Pinpoint the cell where the given text exists, returning its (x, y) midpoint coordinate. 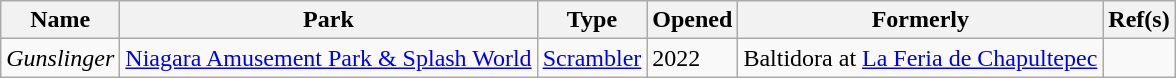
Formerly (920, 20)
Baltidora at La Feria de Chapultepec (920, 58)
Niagara Amusement Park & Splash World (328, 58)
Ref(s) (1139, 20)
Gunslinger (60, 58)
2022 (692, 58)
Scrambler (592, 58)
Name (60, 20)
Park (328, 20)
Type (592, 20)
Opened (692, 20)
